From the cell containing the given text, extract its center point as [X, Y] coordinate. 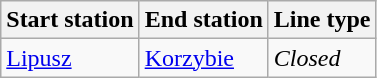
Start station [70, 20]
Line type [322, 20]
Lipusz [70, 58]
Korzybie [204, 58]
Closed [322, 58]
End station [204, 20]
